Provide the (X, Y) coordinate of the cell's center where the given text is located.  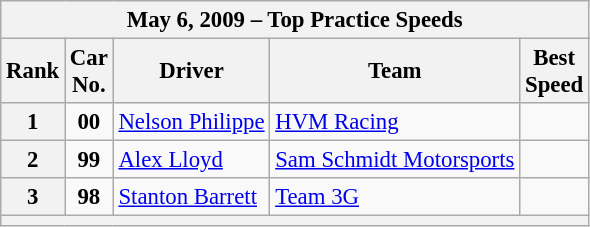
1 (33, 122)
HVM Racing (395, 122)
Stanton Barrett (192, 197)
Team (395, 72)
00 (90, 122)
Alex Lloyd (192, 160)
3 (33, 197)
Team 3G (395, 197)
Nelson Philippe (192, 122)
May 6, 2009 – Top Practice Speeds (295, 20)
Rank (33, 72)
Driver (192, 72)
99 (90, 160)
2 (33, 160)
98 (90, 197)
BestSpeed (554, 72)
Sam Schmidt Motorsports (395, 160)
CarNo. (90, 72)
